Find where the given text appears and provide that cell's center as (X, Y) coordinate. 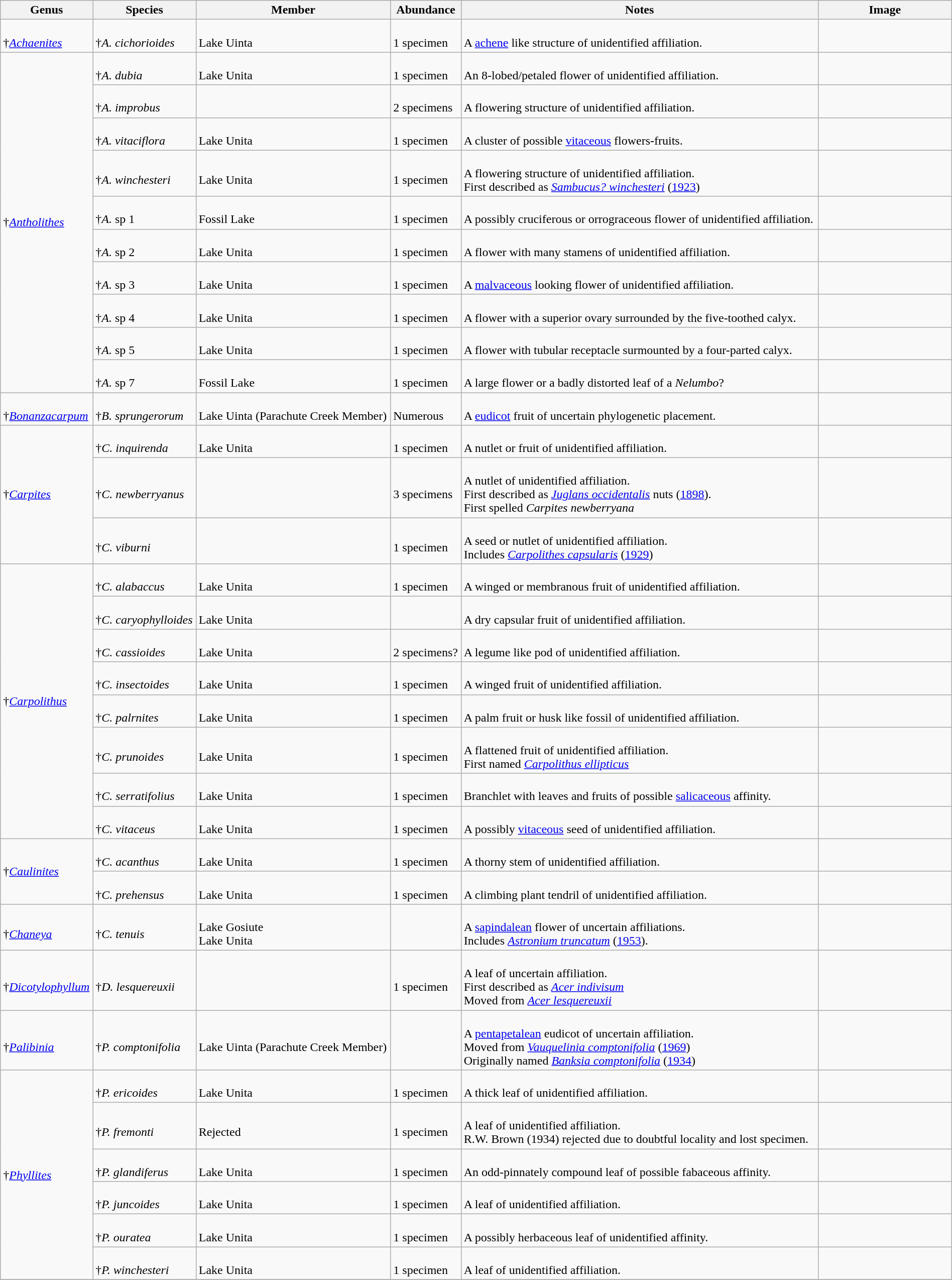
3 specimens (426, 488)
†Bonanzacarpum (47, 409)
†A. vitaciflora (145, 134)
A thick leaf of unidentified affiliation. (640, 1087)
†P. ericoides (145, 1087)
A seed or nutlet of unidentified affiliation.Includes Carpolithes capsularis (1929) (640, 541)
A cluster of possible vitaceous flowers-fruits. (640, 134)
†Phyllites (47, 1175)
†B. sprungerorum (145, 409)
A palm fruit or husk like fossil of unidentified affiliation. (640, 711)
A dry capsular fruit of unidentified affiliation. (640, 613)
2 specimens (426, 101)
Abundance (426, 10)
Lake Uinta (293, 36)
Member (293, 10)
†C. newberryanus (145, 488)
A flattened fruit of unidentified affiliation. First named Carpolithus ellipticus (640, 750)
†A. winchesteri (145, 173)
A achene like structure of unidentified affiliation. (640, 36)
A legume like pod of unidentified affiliation. (640, 646)
Notes (640, 10)
An odd-pinnately compound leaf of possible fabaceous affinity. (640, 1165)
†Caulinites (47, 871)
†P. winchesteri (145, 1263)
†A. sp 5 (145, 343)
†C. prunoides (145, 750)
†A. sp 3 (145, 278)
A pentapetalean eudicot of uncertain affiliation.Moved from Vauquelinia comptonifolia (1969)Originally named Banksia comptonifolia (1934) (640, 1040)
Genus (47, 10)
†Carpolithus (47, 702)
A sapindalean flower of uncertain affiliations.Includes Astronium truncatum (1953). (640, 927)
A malvaceous looking flower of unidentified affiliation. (640, 278)
†P. juncoides (145, 1198)
†Palibinia (47, 1040)
A possibly herbaceous leaf of unidentified affinity. (640, 1230)
A flower with many stamens of unidentified affiliation. (640, 245)
A climbing plant tendril of unidentified affiliation. (640, 888)
†A. cichorioides (145, 36)
†A. sp 7 (145, 376)
†C. palrnites (145, 711)
A leaf of uncertain affiliation. First described as Acer indivisum Moved from Acer lesquereuxii (640, 980)
A flowering structure of unidentified affiliation. (640, 101)
A eudicot fruit of uncertain phylogenetic placement. (640, 409)
A winged or membranous fruit of unidentified affiliation. (640, 580)
†Carpites (47, 495)
†C. insectoides (145, 678)
A flowering structure of unidentified affiliation.First described as Sambucus? winchesteri (1923) (640, 173)
†P. fremonti (145, 1126)
†C. viburni (145, 541)
†P. comptonifolia (145, 1040)
A possibly cruciferous or orrograceous flower of unidentified affiliation. (640, 213)
†C. vitaceus (145, 823)
Lake Gosiute Lake Unita (293, 927)
†C. acanthus (145, 855)
†C. alabaccus (145, 580)
Species (145, 10)
A leaf of unidentified affiliation.R.W. Brown (1934) rejected due to doubtful locality and lost specimen. (640, 1126)
†A. sp 4 (145, 310)
A flower with a superior ovary surrounded by the five-toothed calyx. (640, 310)
†Achaenites (47, 36)
†Dicotylophyllum (47, 980)
†A. sp 1 (145, 213)
†P. ouratea (145, 1230)
A thorny stem of unidentified affiliation. (640, 855)
†A. dubia (145, 68)
†P. glandiferus (145, 1165)
A nutlet or fruit of unidentified affiliation. (640, 442)
Numerous (426, 409)
A large flower or a badly distorted leaf of a Nelumbo? (640, 376)
†Antholithes (47, 222)
†D. lesquereuxii (145, 980)
†C. tenuis (145, 927)
†C. caryophylloides (145, 613)
†C. inquirenda (145, 442)
†C. serratifolius (145, 789)
A nutlet of unidentified affiliation. First described as Juglans occidentalis nuts (1898).First spelled Carpites newberryana (640, 488)
Branchlet with leaves and fruits of possible salicaceous affinity. (640, 789)
A flower with tubular receptacle surmounted by a four-parted calyx. (640, 343)
A winged fruit of unidentified affiliation. (640, 678)
†C. prehensus (145, 888)
†A. sp 2 (145, 245)
2 specimens? (426, 646)
†Chaneya (47, 927)
A possibly vitaceous seed of unidentified affiliation. (640, 823)
†C. cassioides (145, 646)
†A. improbus (145, 101)
An 8-lobed/petaled flower of unidentified affiliation. (640, 68)
Rejected (293, 1126)
Image (885, 10)
